From the cell containing the given text, extract its center point as [X, Y] coordinate. 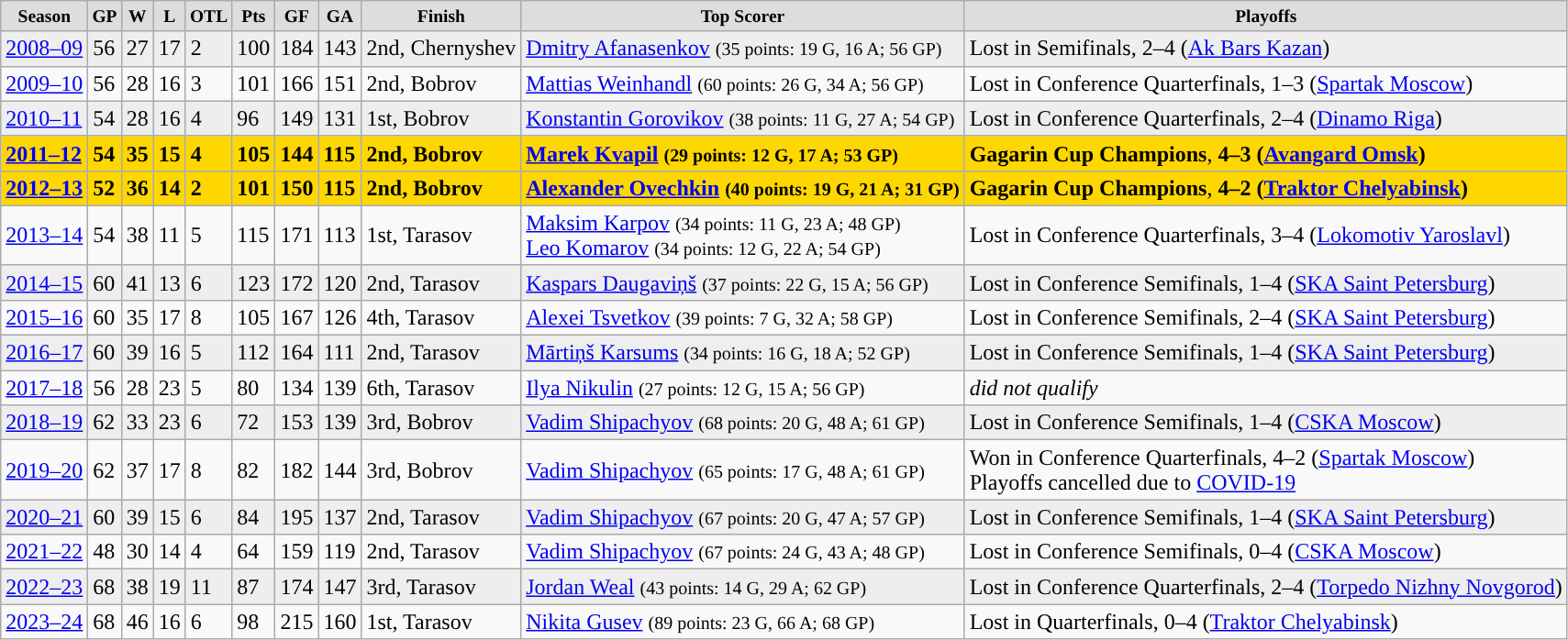
Lost in Conference Semifinals, 2–4 (SKA Saint Petersburg) [1266, 317]
2018–19 [44, 423]
Lost in Conference Quarterfinals, 2–4 (Torpedo Nizhny Novgorod) [1266, 587]
2010–11 [44, 118]
166 [297, 83]
Maksim Karpov (34 points: 11 G, 23 A; 48 GP)Leo Komarov (34 points: 12 G, 22 A; 54 GP) [743, 235]
GA [339, 17]
98 [253, 622]
Alexander Ovechkin (40 points: 19 G, 21 A; 31 GP) [743, 188]
Top Scorer [743, 17]
Finish [441, 17]
6th, Tarasov [441, 388]
174 [297, 587]
4th, Tarasov [441, 317]
72 [253, 423]
164 [297, 353]
119 [339, 552]
Konstantin Gorovikov (38 points: 11 G, 27 A; 54 GP) [743, 118]
151 [339, 83]
147 [339, 587]
Ilya Nikulin (27 points: 12 G, 15 A; 56 GP) [743, 388]
36 [138, 188]
Pts [253, 17]
48 [105, 552]
Lost in Conference Semifinals, 1–4 (CSKA Moscow) [1266, 423]
Vadim Shipachyov (65 points: 17 G, 48 A; 61 GP) [743, 469]
82 [253, 469]
153 [297, 423]
Vadim Shipachyov (67 points: 20 G, 47 A; 57 GP) [743, 517]
100 [253, 49]
2008–09 [44, 49]
80 [253, 388]
2023–24 [44, 622]
112 [253, 353]
Nikita Gusev (89 points: 23 G, 66 A; 68 GP) [743, 622]
Vadim Shipachyov (67 points: 24 G, 43 A; 48 GP) [743, 552]
Alexei Tsvetkov (39 points: 7 G, 32 A; 58 GP) [743, 317]
2020–21 [44, 517]
184 [297, 49]
OTL [208, 17]
GP [105, 17]
2011–12 [44, 153]
did not qualify [1266, 388]
149 [297, 118]
Won in Conference Quarterfinals, 4–2 (Spartak Moscow)Playoffs cancelled due to COVID-19 [1266, 469]
126 [339, 317]
Lost in Conference Quarterfinals, 1–3 (Spartak Moscow) [1266, 83]
111 [339, 353]
134 [297, 388]
131 [339, 118]
Dmitry Afanasenkov (35 points: 19 G, 16 A; 56 GP) [743, 49]
143 [339, 49]
172 [297, 282]
2nd, Chernyshev [441, 49]
Jordan Weal (43 points: 14 G, 29 A; 62 GP) [743, 587]
2019–20 [44, 469]
96 [253, 118]
195 [297, 517]
Mattias Weinhandl (60 points: 26 G, 34 A; 56 GP) [743, 83]
Kaspars Daugaviņš (37 points: 22 G, 15 A; 56 GP) [743, 282]
64 [253, 552]
84 [253, 517]
167 [297, 317]
2021–22 [44, 552]
Marek Kvapil (29 points: 12 G, 17 A; 53 GP) [743, 153]
41 [138, 282]
171 [297, 235]
Lost in Conference Semifinals, 0–4 (CSKA Moscow) [1266, 552]
Gagarin Cup Champions, 4–3 (Avangard Omsk) [1266, 153]
113 [339, 235]
2016–17 [44, 353]
123 [253, 282]
160 [339, 622]
2012–13 [44, 188]
159 [297, 552]
30 [138, 552]
137 [339, 517]
Lost in Quarterfinals, 0–4 (Traktor Chelyabinsk) [1266, 622]
2015–16 [44, 317]
Lost in Conference Quarterfinals, 3–4 (Lokomotiv Yaroslavl) [1266, 235]
120 [339, 282]
19 [169, 587]
52 [105, 188]
Season [44, 17]
2009–10 [44, 83]
Playoffs [1266, 17]
215 [297, 622]
2022–23 [44, 587]
1st, Bobrov [441, 118]
Vadim Shipachyov (68 points: 20 G, 48 A; 61 GP) [743, 423]
3 [208, 83]
2013–14 [44, 235]
33 [138, 423]
2014–15 [44, 282]
37 [138, 469]
150 [297, 188]
Lost in Conference Quarterfinals, 2–4 (Dinamo Riga) [1266, 118]
L [169, 17]
182 [297, 469]
46 [138, 622]
13 [169, 282]
87 [253, 587]
GF [297, 17]
Gagarin Cup Champions, 4–2 (Traktor Chelyabinsk) [1266, 188]
W [138, 17]
Lost in Semifinals, 2–4 (Ak Bars Kazan) [1266, 49]
2017–18 [44, 388]
27 [138, 49]
3rd, Tarasov [441, 587]
Mārtiņš Karsums (34 points: 16 G, 18 A; 52 GP) [743, 353]
